Search for the cell housing the specified text and yield its (X, Y) center coordinate. 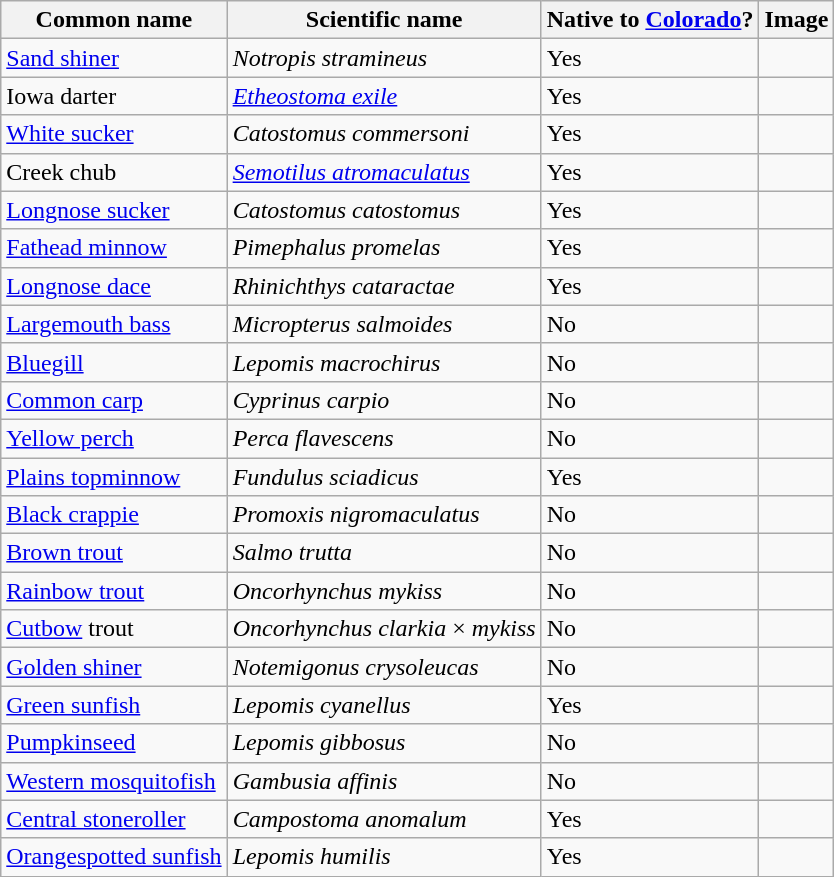
Lepomis gibbosus (384, 743)
Notemigonus crysoleucas (384, 667)
Sand shiner (114, 58)
Western mosquitofish (114, 781)
Yellow perch (114, 438)
Longnose sucker (114, 210)
Salmo trutta (384, 553)
Promoxis nigromaculatus (384, 515)
Cutbow trout (114, 629)
Micropterus salmoides (384, 324)
Green sunfish (114, 705)
Pumpkinseed (114, 743)
Native to Colorado? (650, 20)
Perca flavescens (384, 438)
Common name (114, 20)
White sucker (114, 134)
Iowa darter (114, 96)
Orangespotted sunfish (114, 857)
Rhinichthys cataractae (384, 286)
Rainbow trout (114, 591)
Cyprinus carpio (384, 400)
Notropis stramineus (384, 58)
Semotilus atromaculatus (384, 172)
Oncorhynchus mykiss (384, 591)
Image (796, 20)
Fathead minnow (114, 248)
Oncorhynchus clarkia × mykiss (384, 629)
Creek chub (114, 172)
Lepomis cyanellus (384, 705)
Plains topminnow (114, 477)
Scientific name (384, 20)
Catostomus commersoni (384, 134)
Largemouth bass (114, 324)
Central stoneroller (114, 819)
Black crappie (114, 515)
Gambusia affinis (384, 781)
Brown trout (114, 553)
Longnose dace (114, 286)
Fundulus sciadicus (384, 477)
Etheostoma exile (384, 96)
Bluegill (114, 362)
Pimephalus promelas (384, 248)
Lepomis humilis (384, 857)
Catostomus catostomus (384, 210)
Campostoma anomalum (384, 819)
Lepomis macrochirus (384, 362)
Common carp (114, 400)
Golden shiner (114, 667)
